Pinpoint the cell where the given text exists, returning its (X, Y) midpoint coordinate. 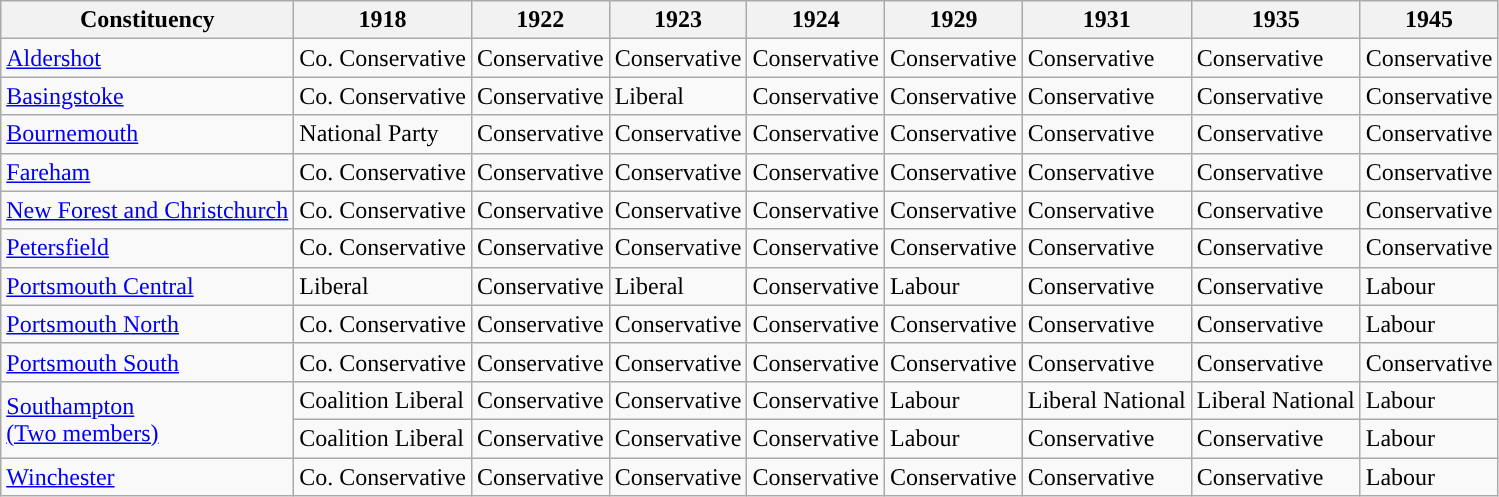
1945 (1429, 20)
Aldershot (148, 58)
Constituency (148, 20)
1931 (1106, 20)
National Party (383, 134)
Bournemouth (148, 134)
Petersfield (148, 248)
Portsmouth Central (148, 286)
New Forest and Christchurch (148, 210)
Portsmouth South (148, 362)
1935 (1276, 20)
Winchester (148, 477)
Basingstoke (148, 96)
1929 (954, 20)
Southampton(Two members) (148, 419)
Fareham (148, 172)
1923 (678, 20)
1922 (540, 20)
Portsmouth North (148, 324)
1918 (383, 20)
1924 (816, 20)
